Return (x, y) of the center of cell containing provided text 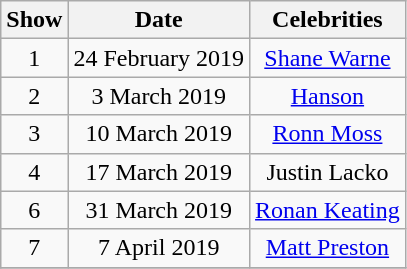
2 (34, 96)
3 March 2019 (159, 96)
4 (34, 172)
7 (34, 248)
1 (34, 58)
7 April 2019 (159, 248)
10 March 2019 (159, 134)
17 March 2019 (159, 172)
31 March 2019 (159, 210)
Ronan Keating (328, 210)
Celebrities (328, 20)
3 (34, 134)
Show (34, 20)
Shane Warne (328, 58)
24 February 2019 (159, 58)
Date (159, 20)
6 (34, 210)
Hanson (328, 96)
Ronn Moss (328, 134)
Matt Preston (328, 248)
Justin Lacko (328, 172)
